Output the [X, Y] coordinate of the center of the cell containing the given text.  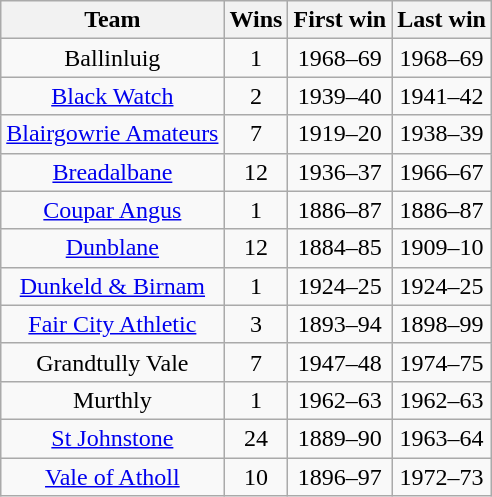
Coupar Angus [112, 210]
Last win [442, 20]
Grandtully Vale [112, 362]
Team [112, 20]
First win [340, 20]
1896–97 [340, 477]
24 [256, 438]
Dunkeld & Birnam [112, 286]
1884–85 [340, 248]
Murthly [112, 400]
Vale of Atholl [112, 477]
Black Watch [112, 96]
2 [256, 96]
Breadalbane [112, 172]
1898–99 [442, 324]
1938–39 [442, 134]
1941–42 [442, 96]
1947–48 [340, 362]
Wins [256, 20]
1974–75 [442, 362]
1893–94 [340, 324]
3 [256, 324]
Fair City Athletic [112, 324]
1966–67 [442, 172]
Dunblane [112, 248]
St Johnstone [112, 438]
1939–40 [340, 96]
1972–73 [442, 477]
1936–37 [340, 172]
1963–64 [442, 438]
1889–90 [340, 438]
Ballinluig [112, 58]
10 [256, 477]
Blairgowrie Amateurs [112, 134]
1919–20 [340, 134]
1909–10 [442, 248]
